Scan for the cell matching the given text and deliver its [X, Y] coordinate at center. 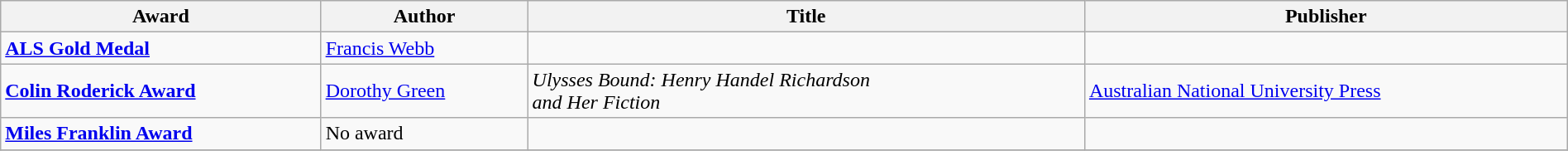
Francis Webb [424, 48]
Author [424, 17]
Colin Roderick Award [160, 91]
Title [806, 17]
No award [424, 134]
ALS Gold Medal [160, 48]
Miles Franklin Award [160, 134]
Australian National University Press [1326, 91]
Award [160, 17]
Ulysses Bound: Henry Handel Richardsonand Her Fiction [806, 91]
Dorothy Green [424, 91]
Publisher [1326, 17]
